Detect which cell encompasses the target text, then output its [x, y] center coordinate. 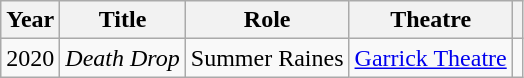
Title [123, 20]
Garrick Theatre [430, 58]
2020 [30, 58]
Summer Raines [267, 58]
Year [30, 20]
Death Drop [123, 58]
Theatre [430, 20]
Role [267, 20]
